For the text-containing cell, return its midpoint in [x, y] coordinate format. 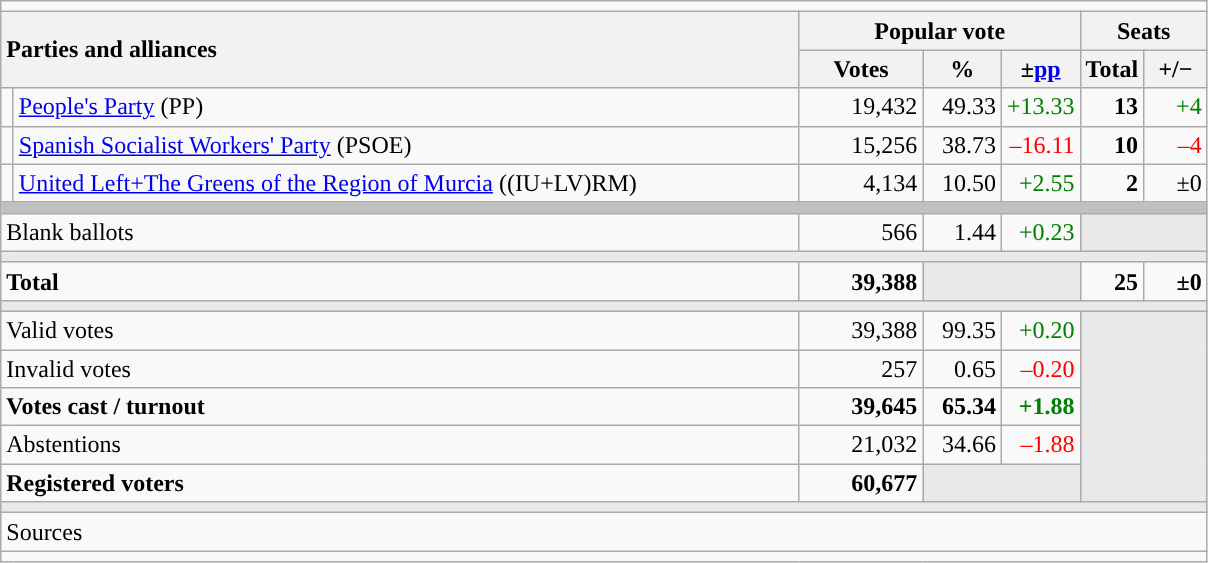
Spanish Socialist Workers' Party (PSOE) [406, 145]
+0.23 [1040, 232]
25 [1112, 281]
39,645 [861, 407]
+0.20 [1040, 330]
% [962, 69]
566 [861, 232]
10 [1112, 145]
15,256 [861, 145]
1.44 [962, 232]
Seats [1144, 31]
+4 [1176, 107]
2 [1112, 183]
Popular vote [940, 31]
–16.11 [1040, 145]
Parties and alliances [400, 50]
49.33 [962, 107]
–0.20 [1040, 369]
Blank ballots [400, 232]
0.65 [962, 369]
+13.33 [1040, 107]
Registered voters [400, 483]
4,134 [861, 183]
65.34 [962, 407]
19,432 [861, 107]
Votes cast / turnout [400, 407]
34.66 [962, 445]
±pp [1040, 69]
United Left+The Greens of the Region of Murcia ((IU+LV)RM) [406, 183]
21,032 [861, 445]
–1.88 [1040, 445]
Votes [861, 69]
99.35 [962, 330]
13 [1112, 107]
+2.55 [1040, 183]
Abstentions [400, 445]
257 [861, 369]
Invalid votes [400, 369]
–4 [1176, 145]
60,677 [861, 483]
Sources [604, 532]
+/− [1176, 69]
38.73 [962, 145]
People's Party (PP) [406, 107]
Valid votes [400, 330]
+1.88 [1040, 407]
10.50 [962, 183]
